Identify which cell holds the provided text, then report its (x, y) central coordinate. 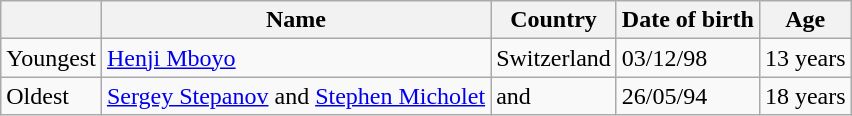
13 years (805, 58)
and (554, 96)
Henji Mboyo (296, 58)
Sergey Stepanov and Stephen Micholet (296, 96)
Country (554, 20)
Oldest (52, 96)
03/12/98 (688, 58)
Youngest (52, 58)
Name (296, 20)
18 years (805, 96)
Date of birth (688, 20)
Age (805, 20)
26/05/94 (688, 96)
Switzerland (554, 58)
